Scan for the cell matching the given text and deliver its (x, y) coordinate at center. 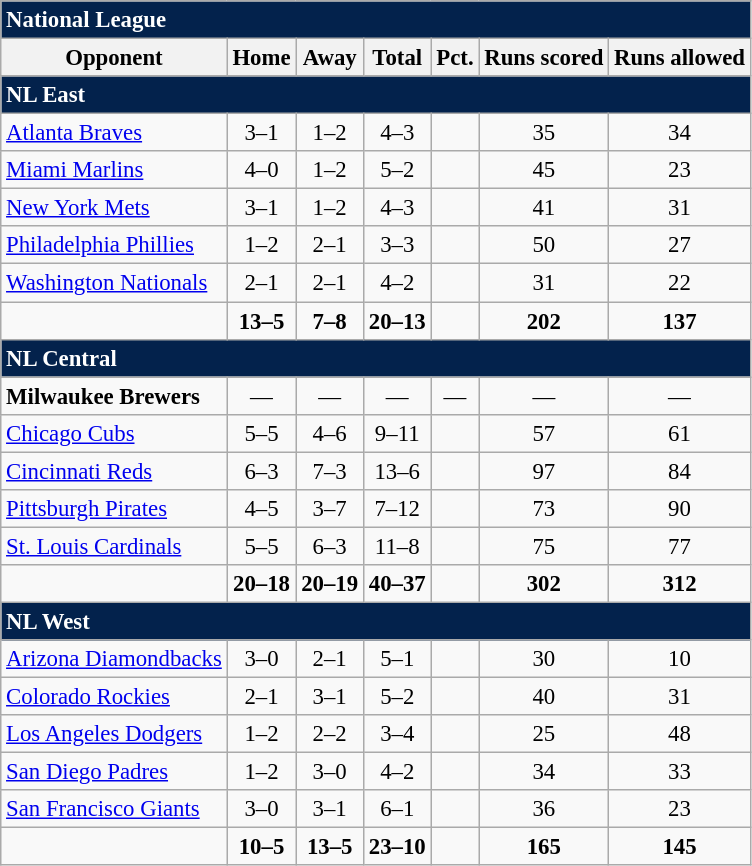
NL West (376, 621)
202 (544, 321)
4–6 (330, 433)
75 (544, 546)
73 (544, 509)
23–10 (397, 847)
Cincinnati Reds (114, 471)
97 (544, 471)
Home (262, 58)
50 (544, 245)
35 (544, 133)
30 (544, 659)
20–19 (330, 584)
Total (397, 58)
Runs allowed (680, 58)
4–5 (262, 509)
165 (544, 847)
61 (680, 433)
9–11 (397, 433)
Philadelphia Phillies (114, 245)
7–8 (330, 321)
San Diego Padres (114, 772)
4–0 (262, 170)
10–5 (262, 847)
3–3 (397, 245)
57 (544, 433)
137 (680, 321)
36 (544, 809)
3–7 (330, 509)
41 (544, 208)
Pittsburgh Pirates (114, 509)
5–1 (397, 659)
10 (680, 659)
2–2 (330, 734)
11–8 (397, 546)
Arizona Diamondbacks (114, 659)
Runs scored (544, 58)
Washington Nationals (114, 283)
25 (544, 734)
13–6 (397, 471)
Chicago Cubs (114, 433)
Los Angeles Dodgers (114, 734)
Pct. (455, 58)
Colorado Rockies (114, 697)
302 (544, 584)
27 (680, 245)
St. Louis Cardinals (114, 546)
20–13 (397, 321)
40 (544, 697)
7–12 (397, 509)
Milwaukee Brewers (114, 396)
National League (376, 20)
NL Central (376, 358)
20–18 (262, 584)
48 (680, 734)
45 (544, 170)
84 (680, 471)
90 (680, 509)
6–1 (397, 809)
77 (680, 546)
3–4 (397, 734)
22 (680, 283)
33 (680, 772)
7–3 (330, 471)
Atlanta Braves (114, 133)
New York Mets (114, 208)
Opponent (114, 58)
Away (330, 58)
NL East (376, 95)
40–37 (397, 584)
San Francisco Giants (114, 809)
145 (680, 847)
Miami Marlins (114, 170)
312 (680, 584)
